Pinpoint the cell where the given text exists, returning its [X, Y] midpoint coordinate. 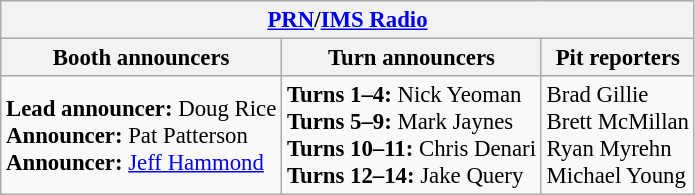
PRN/IMS Radio [348, 20]
Pit reporters [618, 58]
Brad GillieBrett McMillanRyan MyrehnMichael Young [618, 136]
Lead announcer: Doug RiceAnnouncer: Pat PattersonAnnouncer: Jeff Hammond [142, 136]
Turns 1–4: Nick YeomanTurns 5–9: Mark JaynesTurns 10–11: Chris DenariTurns 12–14: Jake Query [412, 136]
Booth announcers [142, 58]
Turn announcers [412, 58]
